Return the (x, y) coordinate for the center point of the cell that contains the specified text.  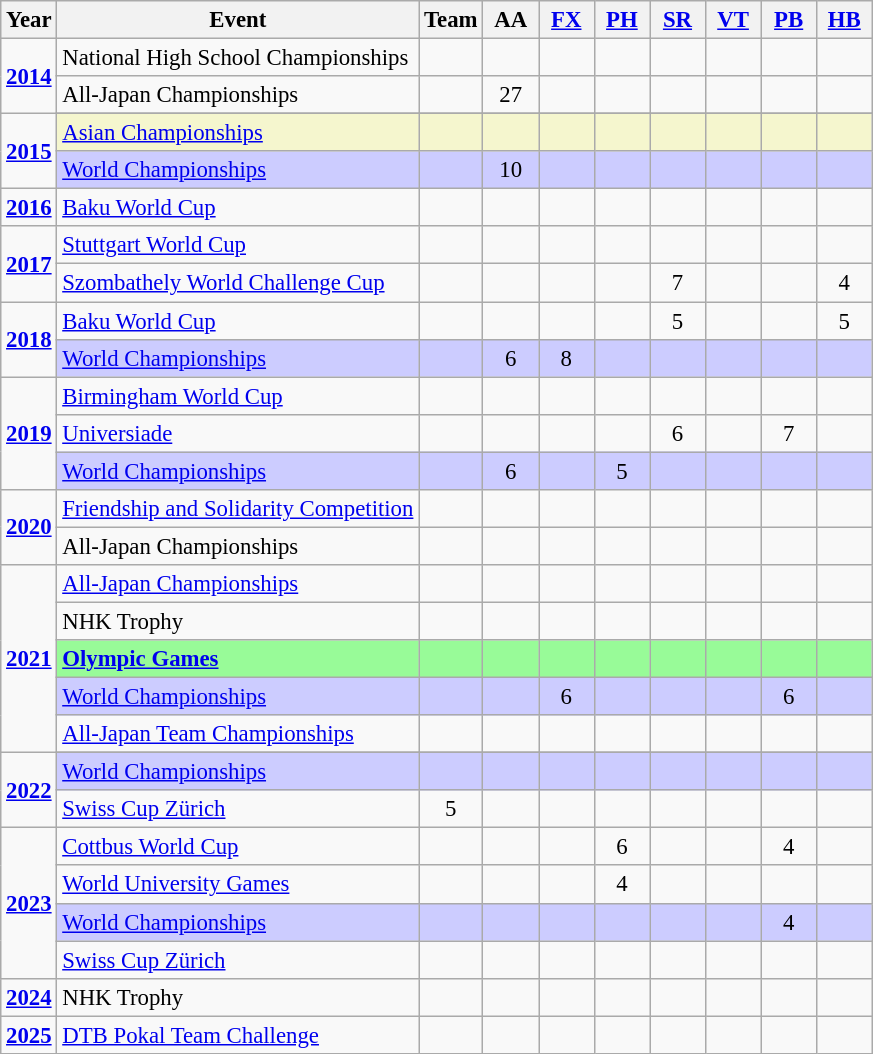
2014 (29, 76)
All-Japan Team Championships (238, 734)
2022 (29, 790)
VT (733, 20)
SR (678, 20)
Year (29, 20)
2024 (29, 997)
Asian Championships (238, 133)
Birmingham World Cup (238, 396)
2023 (29, 903)
2018 (29, 340)
National High School Championships (238, 58)
10 (511, 170)
Team (451, 20)
HB (844, 20)
2025 (29, 1035)
27 (511, 95)
8 (566, 358)
World University Games (238, 885)
Szombathely World Challenge Cup (238, 283)
2017 (29, 264)
Event (238, 20)
Cottbus World Cup (238, 847)
2016 (29, 208)
FX (566, 20)
Friendship and Solidarity Competition (238, 509)
2019 (29, 434)
PB (789, 20)
2021 (29, 659)
DTB Pokal Team Challenge (238, 1035)
Stuttgart World Cup (238, 245)
Universiade (238, 433)
2015 (29, 152)
2020 (29, 528)
PH (622, 20)
Olympic Games (238, 659)
AA (511, 20)
